Output the [X, Y] coordinate of the center of the cell containing the given text.  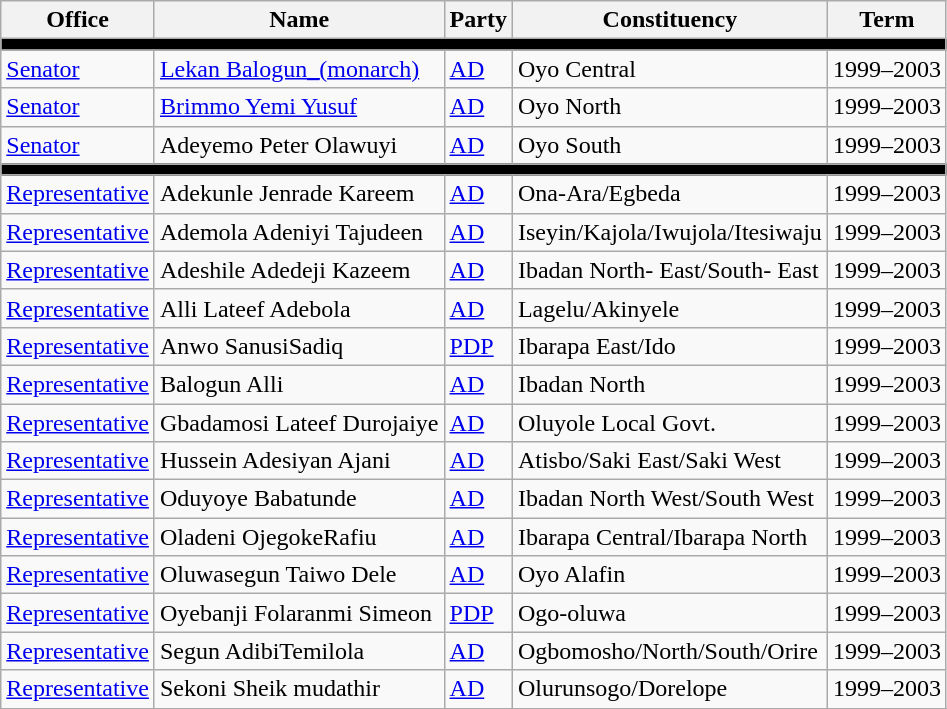
Adeyemo Peter Olawuyi [299, 145]
Ibarapa Central/Ibarapa North [670, 537]
Olurunsogo/Dorelope [670, 689]
Adeshile Adedeji Kazeem [299, 270]
Oyo Central [670, 69]
Atisbo/Saki East/Saki West [670, 461]
Ibadan North- East/South- East [670, 270]
Anwo SanusiSadiq [299, 346]
Iseyin/Kajola/Iwujola/Itesiwaju [670, 232]
Oluwasegun Taiwo Dele [299, 575]
Ademola Adeniyi Tajudeen [299, 232]
Term [886, 20]
Oladeni OjegokeRafiu [299, 537]
Oyo South [670, 145]
Lagelu/Akinyele [670, 308]
Constituency [670, 20]
Alli Lateef Adebola [299, 308]
Oduyoye Babatunde [299, 499]
Lekan Balogun_(monarch) [299, 69]
Segun AdibiTemilola [299, 651]
Adekunle Jenrade Kareem [299, 194]
Sekoni Sheik mudathir [299, 689]
Balogun Alli [299, 384]
Ibarapa East/Ido [670, 346]
Ibadan North [670, 384]
Oluyole Local Govt. [670, 423]
Ona-Ara/Egbeda [670, 194]
Oyo Alafin [670, 575]
Gbadamosi Lateef Durojaiye [299, 423]
Brimmo Yemi Yusuf [299, 107]
Hussein Adesiyan Ajani [299, 461]
Party [478, 20]
Ogbomosho/North/South/Orire [670, 651]
Ogo-oluwa [670, 613]
Ibadan North West/South West [670, 499]
Oyebanji Folaranmi Simeon [299, 613]
Name [299, 20]
Oyo North [670, 107]
Office [78, 20]
